Search for the cell housing the specified text and yield its (x, y) center coordinate. 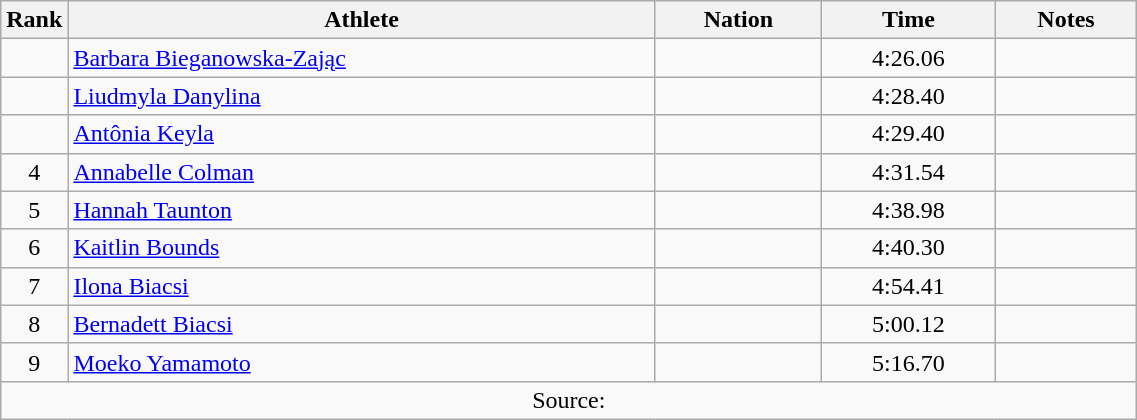
Time (908, 20)
9 (34, 362)
4:54.41 (908, 286)
Nation (738, 20)
Liudmyla Danylina (362, 96)
Source: (569, 400)
8 (34, 324)
Bernadett Biacsi (362, 324)
7 (34, 286)
Athlete (362, 20)
6 (34, 248)
Hannah Taunton (362, 210)
4:26.06 (908, 58)
5 (34, 210)
4:31.54 (908, 172)
Barbara Bieganowska-Zając (362, 58)
4:28.40 (908, 96)
4:40.30 (908, 248)
4:29.40 (908, 134)
Annabelle Colman (362, 172)
Kaitlin Bounds (362, 248)
5:16.70 (908, 362)
Ilona Biacsi (362, 286)
5:00.12 (908, 324)
Rank (34, 20)
Antônia Keyla (362, 134)
4 (34, 172)
Notes (1066, 20)
Moeko Yamamoto (362, 362)
4:38.98 (908, 210)
